Search for the cell housing the specified text and yield its [X, Y] center coordinate. 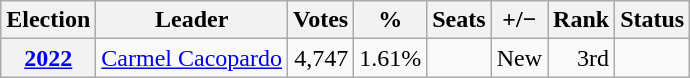
4,747 [320, 58]
Election [48, 20]
3rd [582, 58]
New [519, 58]
% [390, 20]
Seats [459, 20]
Status [652, 20]
Votes [320, 20]
1.61% [390, 58]
Leader [192, 20]
Rank [582, 20]
2022 [48, 58]
Carmel Cacopardo [192, 58]
+/− [519, 20]
